Find where the given text appears and provide that cell's center as (x, y) coordinate. 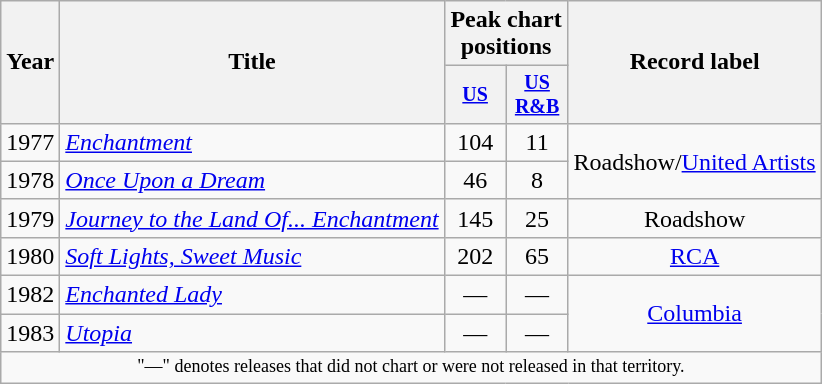
Soft Lights, Sweet Music (252, 256)
1979 (30, 218)
RCA (694, 256)
Roadshow/United Artists (694, 161)
Once Upon a Dream (252, 180)
1980 (30, 256)
Record label (694, 62)
1982 (30, 295)
Enchanted Lady (252, 295)
8 (537, 180)
1983 (30, 333)
11 (537, 142)
USR&B (537, 94)
Utopia (252, 333)
104 (475, 142)
25 (537, 218)
46 (475, 180)
Year (30, 62)
Enchantment (252, 142)
145 (475, 218)
202 (475, 256)
Peak chart positions (506, 34)
Title (252, 62)
Journey to the Land Of... Enchantment (252, 218)
Columbia (694, 314)
"—" denotes releases that did not chart or were not released in that territory. (411, 368)
1977 (30, 142)
Roadshow (694, 218)
1978 (30, 180)
65 (537, 256)
US (475, 94)
